Detect which cell encompasses the target text, then output its [X, Y] center coordinate. 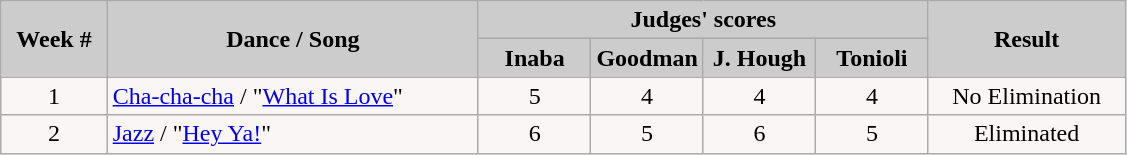
1 [54, 96]
Jazz / "Hey Ya!" [292, 134]
J. Hough [759, 58]
Dance / Song [292, 39]
Tonioli [872, 58]
Goodman [647, 58]
Judges' scores [703, 20]
2 [54, 134]
Cha-cha-cha / "What Is Love" [292, 96]
Week # [54, 39]
No Elimination [1026, 96]
Eliminated [1026, 134]
Result [1026, 39]
Inaba [534, 58]
